Find where the given text appears and provide that cell's center as (x, y) coordinate. 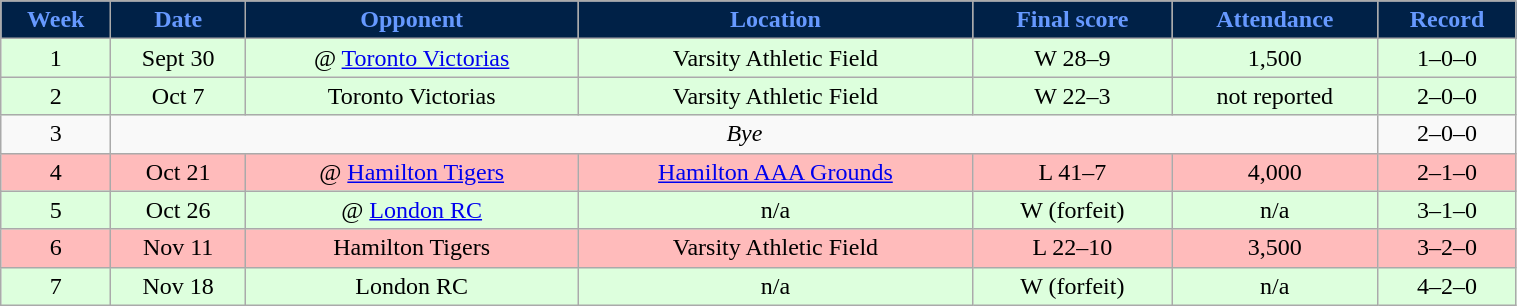
Toronto Victorias (412, 96)
4,000 (1276, 172)
W 22–3 (1072, 96)
London RC (412, 286)
3,500 (1276, 248)
4 (56, 172)
1–0–0 (1447, 58)
3 (56, 134)
2 (56, 96)
5 (56, 210)
Opponent (412, 20)
Nov 18 (178, 286)
Sept 30 (178, 58)
2–1–0 (1447, 172)
3–2–0 (1447, 248)
Location (776, 20)
Hamilton Tigers (412, 248)
L 41–7 (1072, 172)
6 (56, 248)
Final score (1072, 20)
4–2–0 (1447, 286)
@ Toronto Victorias (412, 58)
L 22–10 (1072, 248)
7 (56, 286)
not reported (1276, 96)
Nov 11 (178, 248)
3–1–0 (1447, 210)
1 (56, 58)
Attendance (1276, 20)
W 28–9 (1072, 58)
Hamilton AAA Grounds (776, 172)
Date (178, 20)
1,500 (1276, 58)
Week (56, 20)
Oct 7 (178, 96)
Bye (744, 134)
@ London RC (412, 210)
Record (1447, 20)
Oct 21 (178, 172)
Oct 26 (178, 210)
@ Hamilton Tigers (412, 172)
